Output the [X, Y] coordinate of the center of the cell containing the given text.  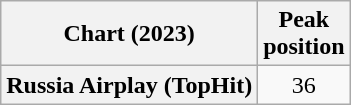
36 [304, 85]
Peakposition [304, 34]
Chart (2023) [130, 34]
Russia Airplay (TopHit) [130, 85]
